Output the (X, Y) coordinate of the center of the cell containing the given text.  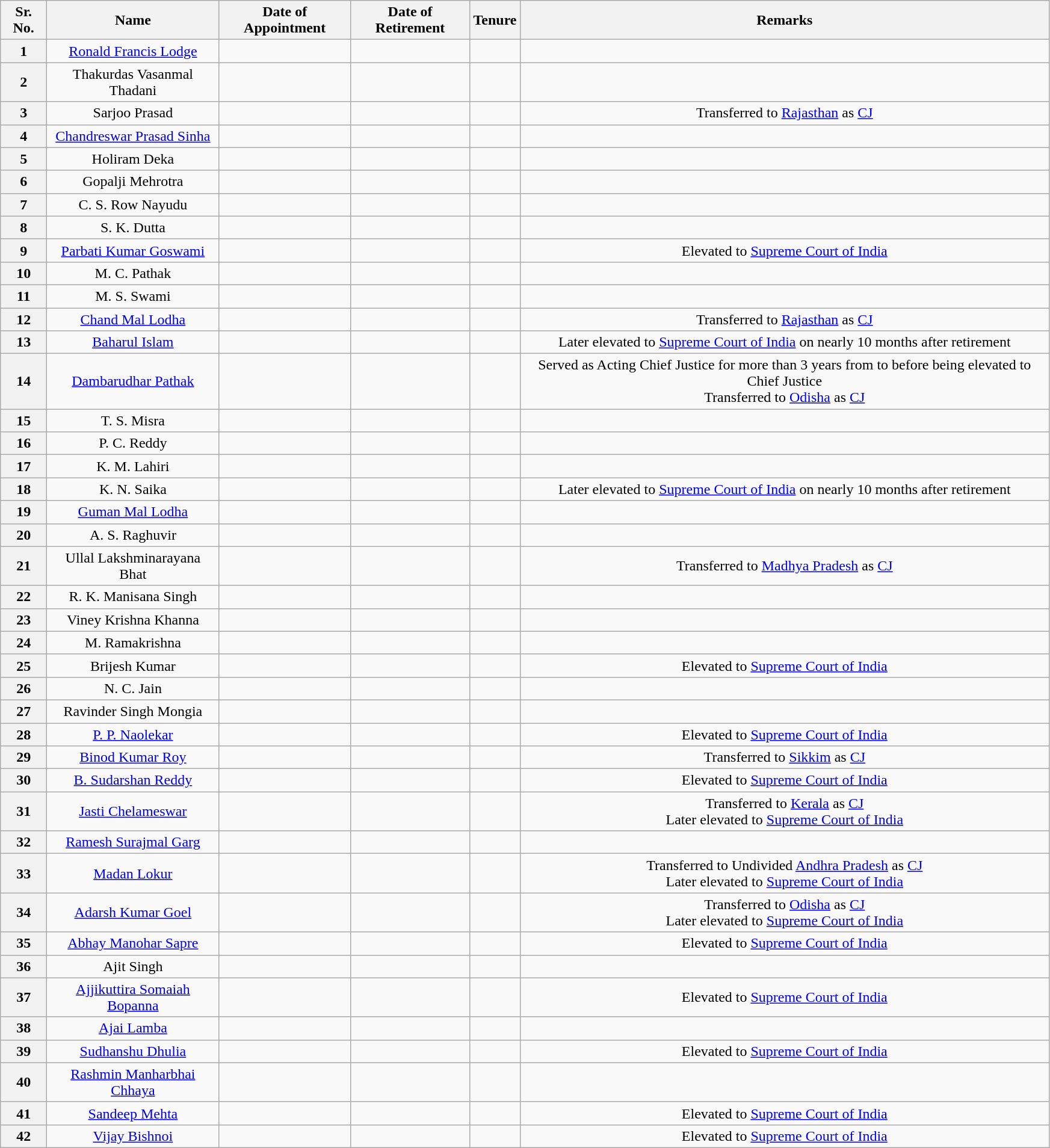
Transferred to Odisha as CJ Later elevated to Supreme Court of India (785, 912)
Jasti Chelameswar (133, 811)
8 (24, 227)
17 (24, 466)
Ramesh Surajmal Garg (133, 842)
Viney Krishna Khanna (133, 620)
Remarks (785, 20)
27 (24, 711)
Ajit Singh (133, 966)
Served as Acting Chief Justice for more than 3 years from to before being elevated to Chief Justice Transferred to Odisha as CJ (785, 381)
Date of Appointment (285, 20)
Ronald Francis Lodge (133, 51)
Date of Retirement (410, 20)
P. P. Naolekar (133, 735)
Sr. No. (24, 20)
21 (24, 566)
Name (133, 20)
9 (24, 250)
42 (24, 1136)
12 (24, 319)
7 (24, 205)
Sudhanshu Dhulia (133, 1051)
Ajjikuttira Somaiah Bopanna (133, 998)
Sarjoo Prasad (133, 113)
T. S. Misra (133, 421)
C. S. Row Nayudu (133, 205)
Madan Lokur (133, 874)
34 (24, 912)
Binod Kumar Roy (133, 758)
38 (24, 1028)
Transferred to Sikkim as CJ (785, 758)
37 (24, 998)
Sandeep Mehta (133, 1113)
41 (24, 1113)
25 (24, 665)
23 (24, 620)
Adarsh Kumar Goel (133, 912)
K. M. Lahiri (133, 466)
18 (24, 489)
Gopalji Mehrotra (133, 182)
20 (24, 535)
M. C. Pathak (133, 273)
R. K. Manisana Singh (133, 597)
40 (24, 1082)
6 (24, 182)
31 (24, 811)
S. K. Dutta (133, 227)
32 (24, 842)
28 (24, 735)
29 (24, 758)
K. N. Saika (133, 489)
P. C. Reddy (133, 443)
B. Sudarshan Reddy (133, 780)
Ravinder Singh Mongia (133, 711)
10 (24, 273)
1 (24, 51)
24 (24, 643)
2 (24, 82)
M. Ramakrishna (133, 643)
Rashmin Manharbhai Chhaya (133, 1082)
Ajai Lamba (133, 1028)
Baharul Islam (133, 342)
Holiram Deka (133, 159)
35 (24, 943)
Brijesh Kumar (133, 665)
30 (24, 780)
Dambarudhar Pathak (133, 381)
4 (24, 136)
Transferred to Kerala as CJ Later elevated to Supreme Court of India (785, 811)
11 (24, 296)
Thakurdas Vasanmal Thadani (133, 82)
Chandreswar Prasad Sinha (133, 136)
14 (24, 381)
36 (24, 966)
15 (24, 421)
Abhay Manohar Sapre (133, 943)
A. S. Raghuvir (133, 535)
5 (24, 159)
Tenure (495, 20)
Transferred to Madhya Pradesh as CJ (785, 566)
Ullal Lakshminarayana Bhat (133, 566)
Chand Mal Lodha (133, 319)
13 (24, 342)
Parbati Kumar Goswami (133, 250)
N. C. Jain (133, 688)
16 (24, 443)
26 (24, 688)
Transferred to Undivided Andhra Pradesh as CJ Later elevated to Supreme Court of India (785, 874)
33 (24, 874)
M. S. Swami (133, 296)
Guman Mal Lodha (133, 512)
39 (24, 1051)
22 (24, 597)
19 (24, 512)
3 (24, 113)
Vijay Bishnoi (133, 1136)
